Pinpoint the cell where the given text exists, returning its [x, y] midpoint coordinate. 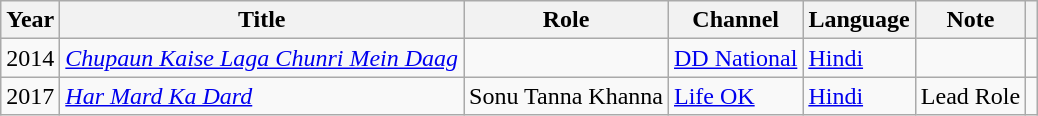
Chupaun Kaise Laga Chunri Mein Daag [262, 58]
Language [859, 20]
Year [30, 20]
Note [970, 20]
Har Mard Ka Dard [262, 96]
Lead Role [970, 96]
2017 [30, 96]
DD National [735, 58]
Role [566, 20]
Title [262, 20]
Life OK [735, 96]
Sonu Tanna Khanna [566, 96]
2014 [30, 58]
Channel [735, 20]
